Capture the cell that displays the provided text and extract its [x, y] central coordinate. 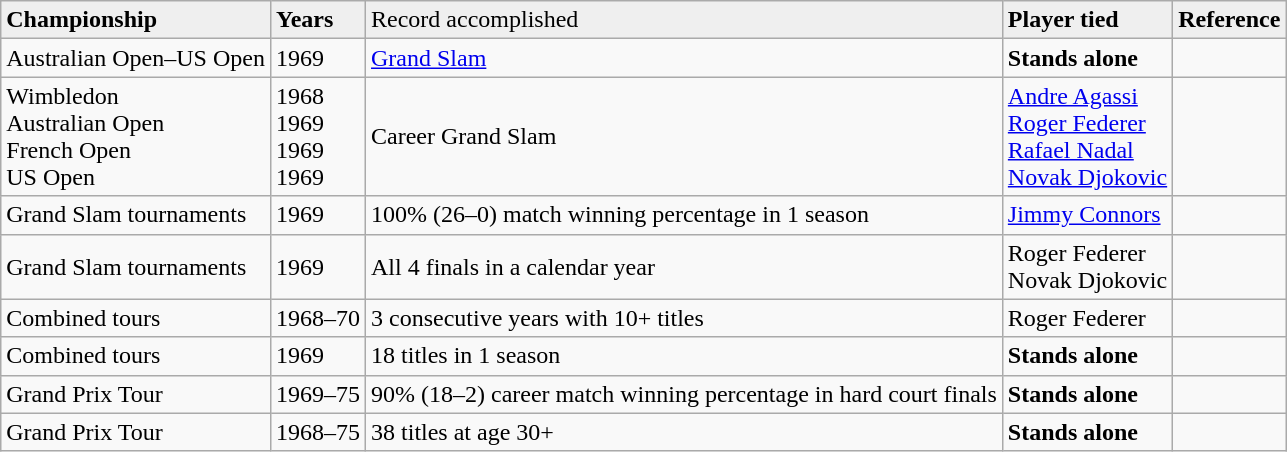
1968196919691969 [318, 136]
Grand Slam [684, 58]
Roger Federer [1087, 318]
Jimmy Connors [1087, 215]
1969–75 [318, 394]
18 titles in 1 season [684, 356]
WimbledonAustralian OpenFrench OpenUS Open [136, 136]
Reference [1230, 20]
3 consecutive years with 10+ titles [684, 318]
Player tied [1087, 20]
Career Grand Slam [684, 136]
Record accomplished [684, 20]
90% (18–2) career match winning percentage in hard court finals [684, 394]
1968–75 [318, 432]
38 titles at age 30+ [684, 432]
1968–70 [318, 318]
All 4 finals in a calendar year [684, 266]
Championship [136, 20]
Andre AgassiRoger FedererRafael NadalNovak Djokovic [1087, 136]
Roger FedererNovak Djokovic [1087, 266]
Years [318, 20]
Australian Open–US Open [136, 58]
100% (26–0) match winning percentage in 1 season [684, 215]
